Determine the (x, y) coordinate at the center of the cell enclosing the given text.  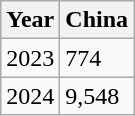
9,548 (97, 96)
774 (97, 58)
Year (30, 20)
2023 (30, 58)
China (97, 20)
2024 (30, 96)
